For the text-containing cell, return its midpoint in [X, Y] coordinate format. 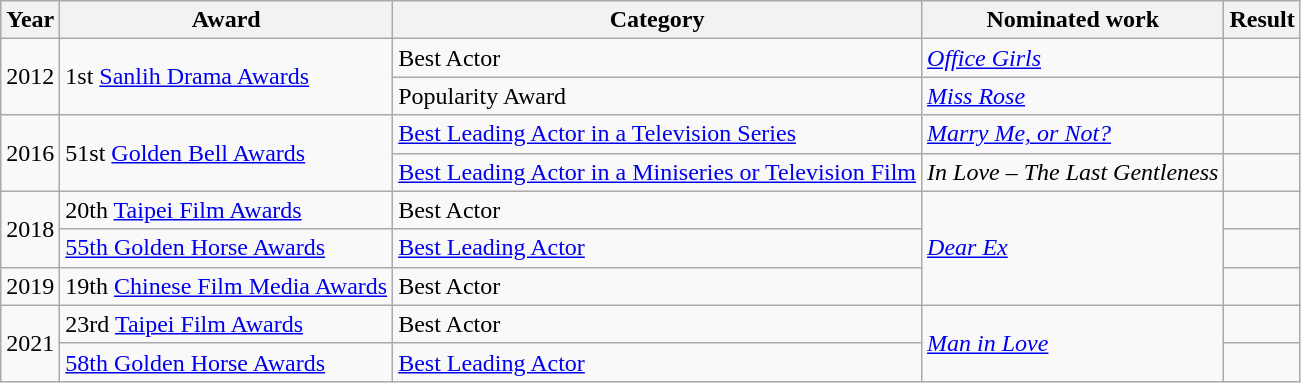
Marry Me, or Not? [1073, 134]
Nominated work [1073, 20]
Dear Ex [1073, 248]
19th Chinese Film Media Awards [226, 286]
Popularity Award [658, 96]
In Love – The Last Gentleness [1073, 172]
20th Taipei Film Awards [226, 210]
Man in Love [1073, 343]
2021 [30, 343]
Year [30, 20]
2018 [30, 229]
Result [1262, 20]
58th Golden Horse Awards [226, 362]
Best Leading Actor in a Television Series [658, 134]
2016 [30, 153]
Best Leading Actor in a Miniseries or Television Film [658, 172]
Category [658, 20]
51st Golden Bell Awards [226, 153]
Miss Rose [1073, 96]
2019 [30, 286]
2012 [30, 77]
55th Golden Horse Awards [226, 248]
Office Girls [1073, 58]
Award [226, 20]
23rd Taipei Film Awards [226, 324]
1st Sanlih Drama Awards [226, 77]
